For the text-containing cell, return its midpoint in [x, y] coordinate format. 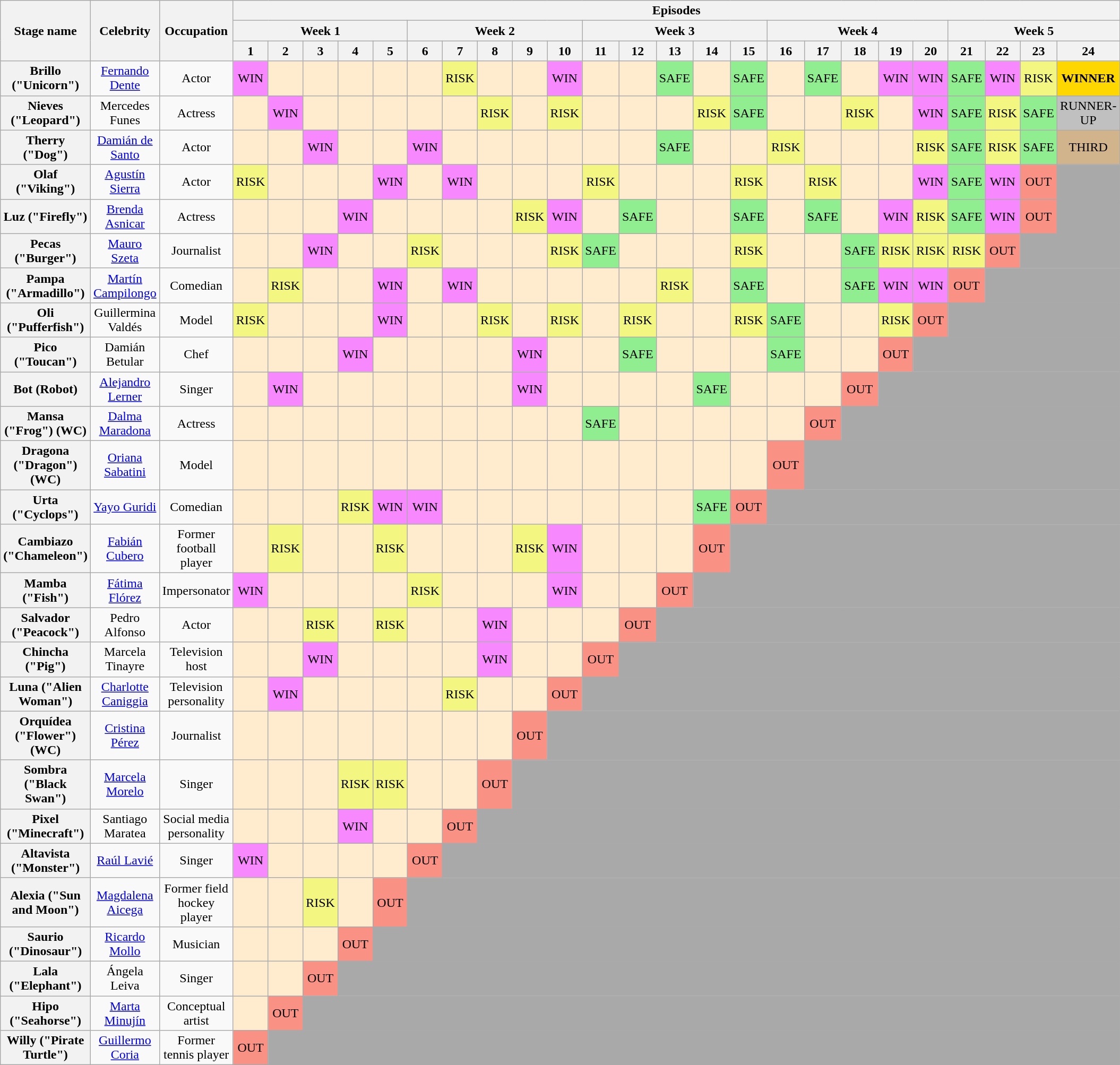
7 [460, 51]
Week 3 [675, 31]
Week 4 [858, 31]
9 [530, 51]
Brillo ("Unicorn") [46, 79]
Oli ("Pufferfish") [46, 319]
24 [1088, 51]
Guillermina Valdés [125, 319]
3 [321, 51]
Luz ("Firefly") [46, 217]
Dalma Maradona [125, 423]
23 [1039, 51]
Bot (Robot) [46, 388]
Martín Campilongo [125, 285]
Pixel ("Minecraft") [46, 826]
Agustín Sierra [125, 181]
Mansa ("Frog") (WC) [46, 423]
4 [355, 51]
RUNNER-UP [1088, 112]
Celebrity [125, 31]
Santiago Maratea [125, 826]
Nieves ("Leopard") [46, 112]
Episodes [676, 11]
Week 1 [321, 31]
1 [251, 51]
Chef [196, 354]
Impersonator [196, 590]
Fabián Cubero [125, 549]
6 [425, 51]
Therry ("Dog") [46, 148]
Week 5 [1034, 31]
Occupation [196, 31]
Alexia ("Sun and Moon") [46, 902]
Ricardo Mollo [125, 943]
Damián de Santo [125, 148]
Brenda Asnicar [125, 217]
13 [675, 51]
22 [1003, 51]
Marcela Morelo [125, 784]
Fátima Flórez [125, 590]
17 [823, 51]
Marcela Tinayre [125, 659]
8 [495, 51]
11 [601, 51]
Musician [196, 943]
19 [896, 51]
18 [860, 51]
Television personality [196, 694]
16 [786, 51]
Urta ("Cyclops") [46, 507]
Raúl Lavié [125, 861]
14 [712, 51]
Hipo ("Seahorse") [46, 1012]
Guillermo Coria [125, 1047]
Olaf ("Viking") [46, 181]
Orquídea ("Flower") (WC) [46, 735]
Alejandro Lerner [125, 388]
Pico ("Toucan") [46, 354]
Lala ("Elephant") [46, 979]
Mercedes Funes [125, 112]
Television host [196, 659]
Willy ("Pirate Turtle") [46, 1047]
Saurio ("Dinosaur") [46, 943]
5 [390, 51]
Pampa ("Armadillo") [46, 285]
Altavista ("Monster") [46, 861]
Cambiazo ("Chameleon") [46, 549]
Fernando Dente [125, 79]
Chincha ("Pig") [46, 659]
Damián Betular [125, 354]
2 [286, 51]
Yayo Guridi [125, 507]
Former football player [196, 549]
20 [931, 51]
Dragona ("Dragon") (WC) [46, 465]
Ángela Leiva [125, 979]
Luna ("Alien Woman") [46, 694]
Magdalena Aicega [125, 902]
21 [967, 51]
WINNER [1088, 79]
Oriana Sabatini [125, 465]
Week 2 [495, 31]
Mamba ("Fish") [46, 590]
Pecas ("Burger") [46, 250]
Sombra ("Black Swan") [46, 784]
Pedro Alfonso [125, 625]
15 [749, 51]
Former tennis player [196, 1047]
12 [637, 51]
Charlotte Caniggia [125, 694]
Former field hockey player [196, 902]
Social media personality [196, 826]
10 [565, 51]
Mauro Szeta [125, 250]
Cristina Pérez [125, 735]
Marta Minujín [125, 1012]
Stage name [46, 31]
Salvador ("Peacock") [46, 625]
THIRD [1088, 148]
Conceptual artist [196, 1012]
